Find where the given text appears and provide that cell's center as (X, Y) coordinate. 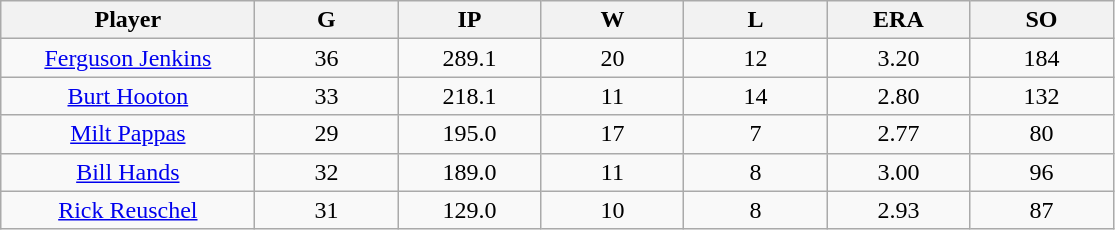
29 (326, 134)
W (612, 20)
189.0 (470, 172)
Ferguson Jenkins (128, 58)
289.1 (470, 58)
2.80 (898, 96)
132 (1042, 96)
SO (1042, 20)
218.1 (470, 96)
7 (756, 134)
96 (1042, 172)
12 (756, 58)
Burt Hooton (128, 96)
17 (612, 134)
31 (326, 210)
Player (128, 20)
IP (470, 20)
Milt Pappas (128, 134)
195.0 (470, 134)
G (326, 20)
3.20 (898, 58)
33 (326, 96)
10 (612, 210)
20 (612, 58)
184 (1042, 58)
Rick Reuschel (128, 210)
80 (1042, 134)
3.00 (898, 172)
129.0 (470, 210)
32 (326, 172)
2.77 (898, 134)
2.93 (898, 210)
87 (1042, 210)
36 (326, 58)
14 (756, 96)
Bill Hands (128, 172)
L (756, 20)
ERA (898, 20)
